Scan for the cell matching the given text and deliver its (x, y) coordinate at center. 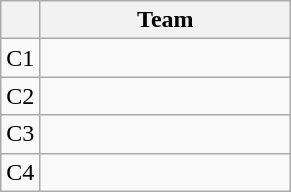
C4 (20, 172)
C1 (20, 58)
C2 (20, 96)
Team (166, 20)
C3 (20, 134)
